Output the [X, Y] coordinate of the center of the cell containing the given text.  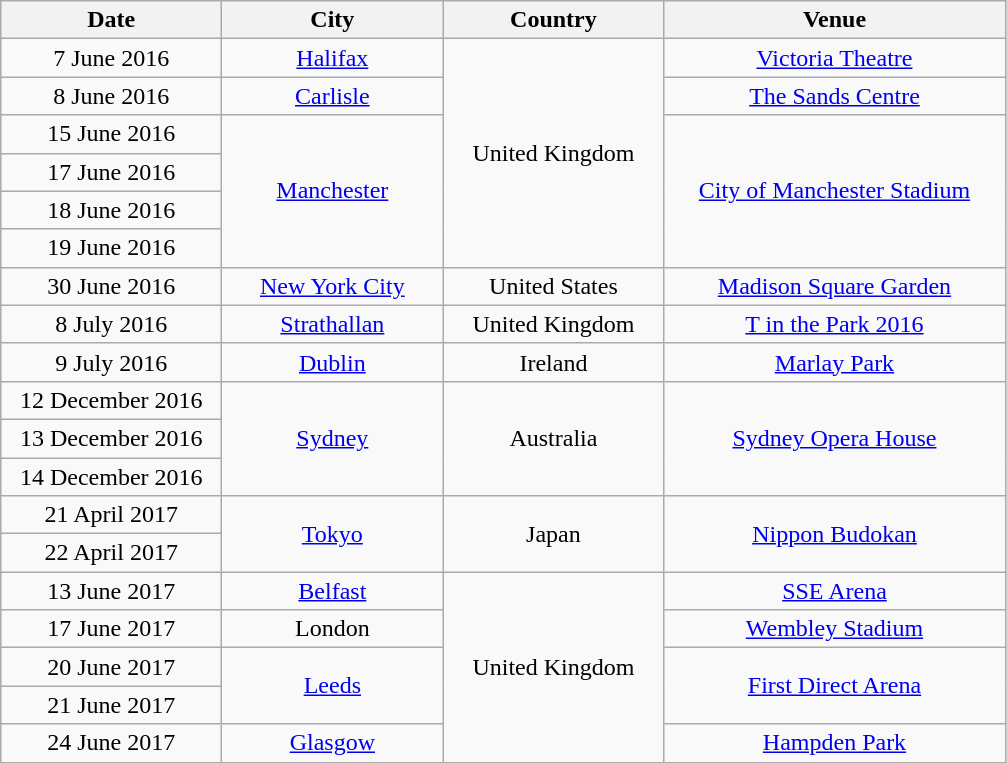
Venue [834, 20]
8 July 2016 [112, 324]
19 June 2016 [112, 248]
8 June 2016 [112, 96]
21 April 2017 [112, 515]
13 June 2017 [112, 591]
Leeds [332, 686]
Australia [554, 438]
Belfast [332, 591]
United States [554, 286]
Strathallan [332, 324]
18 June 2016 [112, 210]
Wembley Stadium [834, 629]
The Sands Centre [834, 96]
30 June 2016 [112, 286]
13 December 2016 [112, 438]
Nippon Budokan [834, 534]
Victoria Theatre [834, 58]
Sydney Opera House [834, 438]
7 June 2016 [112, 58]
New York City [332, 286]
Halifax [332, 58]
Country [554, 20]
20 June 2017 [112, 667]
T in the Park 2016 [834, 324]
First Direct Arena [834, 686]
17 June 2017 [112, 629]
City of Manchester Stadium [834, 191]
Manchester [332, 191]
SSE Arena [834, 591]
Carlisle [332, 96]
London [332, 629]
Japan [554, 534]
City [332, 20]
Marlay Park [834, 362]
Madison Square Garden [834, 286]
15 June 2016 [112, 134]
24 June 2017 [112, 743]
Hampden Park [834, 743]
Dublin [332, 362]
Tokyo [332, 534]
9 July 2016 [112, 362]
22 April 2017 [112, 553]
Glasgow [332, 743]
21 June 2017 [112, 705]
Ireland [554, 362]
14 December 2016 [112, 477]
Date [112, 20]
17 June 2016 [112, 172]
12 December 2016 [112, 400]
Sydney [332, 438]
